Output the (x, y) coordinate of the center of the cell containing the given text.  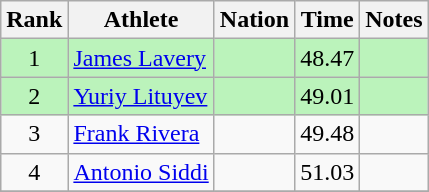
Notes (394, 20)
Athlete (141, 20)
51.03 (328, 172)
James Lavery (141, 58)
Rank (34, 20)
Antonio Siddi (141, 172)
Frank Rivera (141, 134)
Yuriy Lituyev (141, 96)
49.01 (328, 96)
1 (34, 58)
Nation (254, 20)
49.48 (328, 134)
Time (328, 20)
48.47 (328, 58)
3 (34, 134)
2 (34, 96)
4 (34, 172)
